Find where the given text appears and provide that cell's center as [X, Y] coordinate. 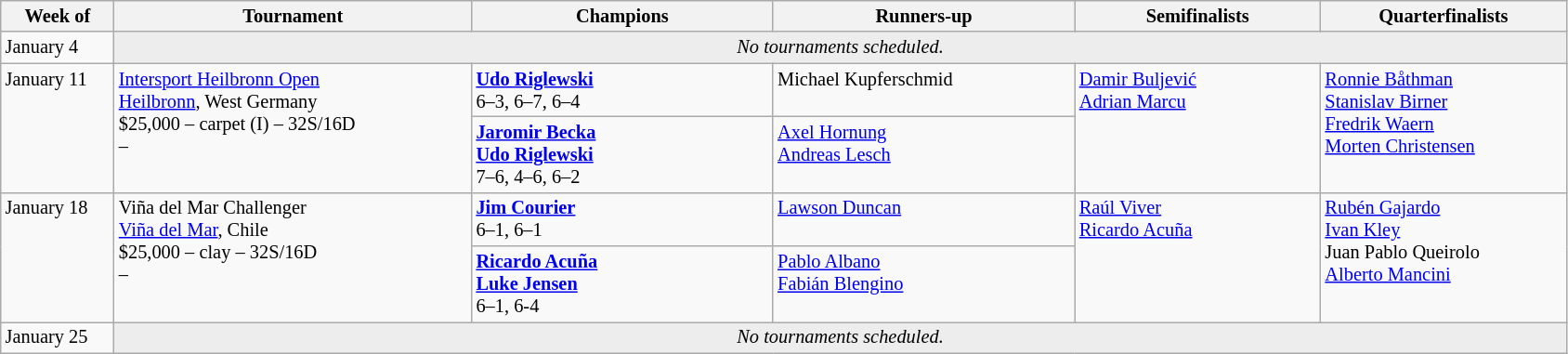
Semifinalists [1198, 16]
Damir Buljević Adrian Marcu [1198, 128]
Jaromir Becka Udo Riglewski 7–6, 4–6, 6–2 [622, 154]
Udo Riglewski 6–3, 6–7, 6–4 [622, 90]
Axel Hornung Andreas Lesch [923, 154]
Ricardo Acuña Luke Jensen 6–1, 6-4 [622, 284]
January 11 [58, 128]
Rubén Gajardo Ivan Kley Juan Pablo Queirolo Alberto Mancini [1444, 256]
January 4 [58, 47]
Intersport Heilbronn Open Heilbronn, West Germany$25,000 – carpet (I) – 32S/16D – [294, 128]
Champions [622, 16]
Runners-up [923, 16]
January 25 [58, 337]
Pablo Albano Fabián Blengino [923, 284]
Michael Kupferschmid [923, 90]
January 18 [58, 256]
Lawson Duncan [923, 219]
Viña del Mar Challenger Viña del Mar, Chile$25,000 – clay – 32S/16D – [294, 256]
Week of [58, 16]
Jim Courier 6–1, 6–1 [622, 219]
Tournament [294, 16]
Raúl Viver Ricardo Acuña [1198, 256]
Ronnie Båthman Stanislav Birner Fredrik Waern Morten Christensen [1444, 128]
Quarterfinalists [1444, 16]
